Search for the cell housing the specified text and yield its [X, Y] center coordinate. 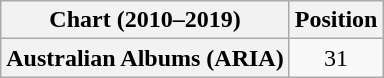
Australian Albums (ARIA) [145, 58]
31 [336, 58]
Position [336, 20]
Chart (2010–2019) [145, 20]
